Detect which cell encompasses the target text, then output its [X, Y] center coordinate. 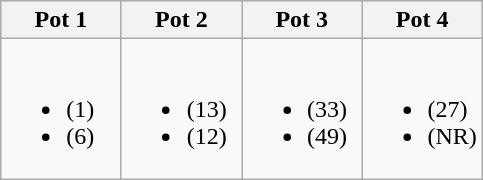
(27) (NR) [422, 109]
Pot 1 [61, 20]
Pot 4 [422, 20]
Pot 3 [302, 20]
(33) (49) [302, 109]
(13) (12) [181, 109]
Pot 2 [181, 20]
(1) (6) [61, 109]
